Locate the cell with the specified text and output its [X, Y] center coordinate. 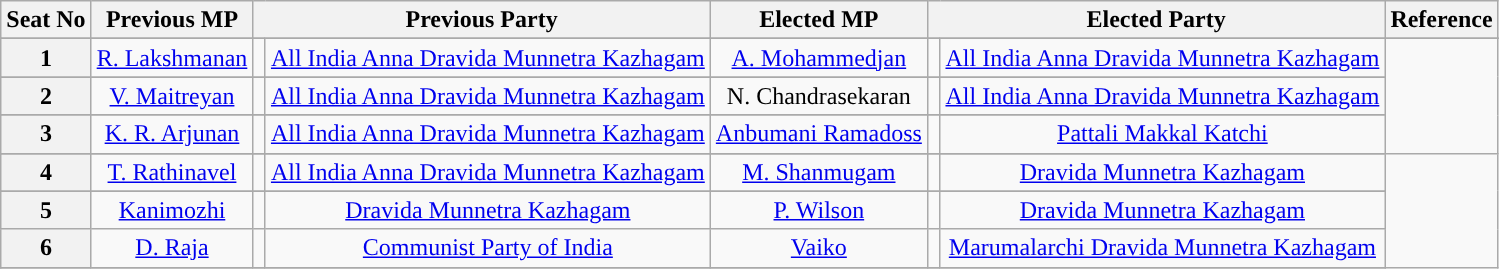
M. Shanmugam [818, 172]
6 [46, 248]
Elected Party [1156, 20]
Previous Party [482, 20]
V. Maitreyan [172, 96]
A. Mohammedjan [818, 58]
R. Lakshmanan [172, 58]
T. Rathinavel [172, 172]
2 [46, 96]
Anbumani Ramadoss [818, 134]
P. Wilson [818, 210]
4 [46, 172]
5 [46, 210]
Seat No [46, 20]
K. R. Arjunan [172, 134]
Vaiko [818, 248]
Previous MP [172, 20]
Marumalarchi Dravida Munnetra Kazhagam [1162, 248]
1 [46, 58]
Communist Party of India [488, 248]
D. Raja [172, 248]
Kanimozhi [172, 210]
Elected MP [818, 20]
3 [46, 134]
Reference [1442, 20]
Pattali Makkal Katchi [1162, 134]
N. Chandrasekaran [818, 96]
